Scan for the cell matching the given text and deliver its (X, Y) coordinate at center. 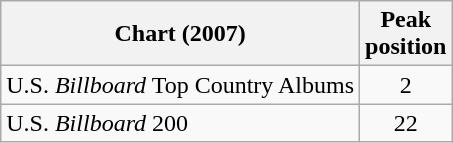
Peakposition (406, 34)
Chart (2007) (180, 34)
U.S. Billboard 200 (180, 123)
2 (406, 85)
U.S. Billboard Top Country Albums (180, 85)
22 (406, 123)
